Locate the cell with the specified text and output its (x, y) center coordinate. 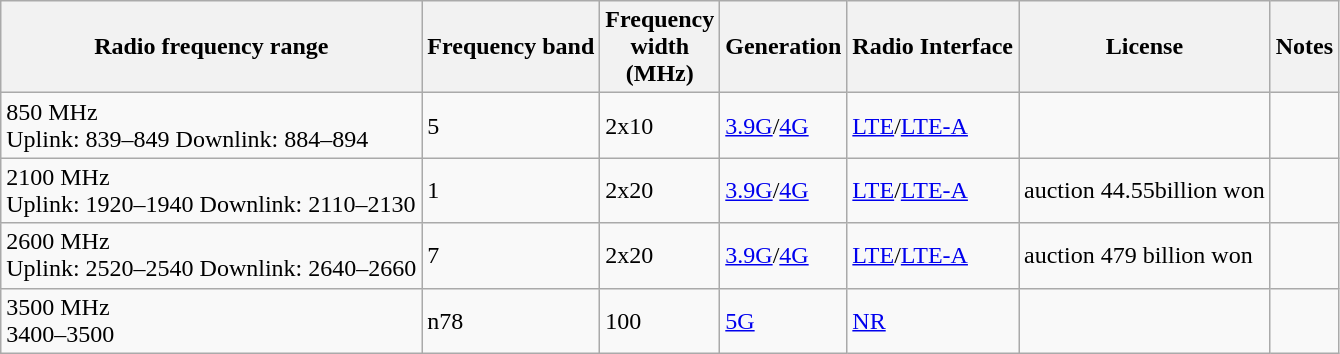
100 (660, 320)
auction 479 billion won (1145, 256)
5 (511, 126)
Generation (784, 47)
2100 MHzUplink: 1920–1940 Downlink: 2110–2130 (212, 190)
License (1145, 47)
Notes (1304, 47)
850 MHzUplink: 839–849 Downlink: 884–894 (212, 126)
2600 MHzUplink: 2520–2540 Downlink: 2640–2660 (212, 256)
Frequency band (511, 47)
5G (784, 320)
Radio Interface (933, 47)
1 (511, 190)
Radio frequency range (212, 47)
n78 (511, 320)
7 (511, 256)
Frequencywidth(MHz) (660, 47)
auction 44.55billion won (1145, 190)
NR (933, 320)
2x10 (660, 126)
3500 MHz3400–3500 (212, 320)
